Determine the [x, y] coordinate at the center of the cell enclosing the given text.  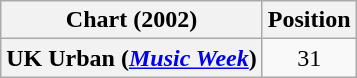
UK Urban (Music Week) [132, 58]
Position [309, 20]
Chart (2002) [132, 20]
31 [309, 58]
